Identify which cell holds the provided text, then report its (x, y) central coordinate. 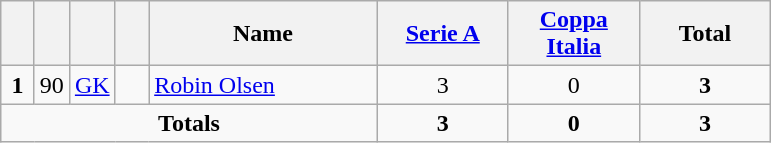
GK (92, 85)
Totals (189, 123)
Name (264, 34)
Serie A (442, 34)
90 (52, 85)
Robin Olsen (264, 85)
Coppa Italia (574, 34)
Total (704, 34)
1 (18, 85)
